Return the [x, y] coordinate for the center point of the cell that contains the specified text.  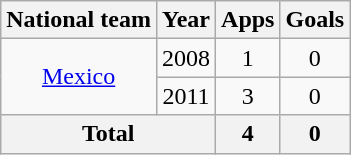
4 [248, 134]
1 [248, 58]
Apps [248, 20]
2011 [186, 96]
Total [108, 134]
National team [79, 20]
3 [248, 96]
Mexico [79, 77]
2008 [186, 58]
Goals [315, 20]
Year [186, 20]
